Identify which cell holds the provided text, then report its (X, Y) central coordinate. 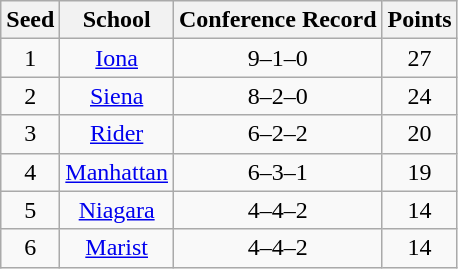
20 (420, 134)
6–3–1 (278, 172)
Points (420, 20)
Rider (117, 134)
6–2–2 (278, 134)
6 (30, 248)
School (117, 20)
19 (420, 172)
2 (30, 96)
Seed (30, 20)
5 (30, 210)
1 (30, 58)
Niagara (117, 210)
Marist (117, 248)
Iona (117, 58)
Manhattan (117, 172)
27 (420, 58)
8–2–0 (278, 96)
4 (30, 172)
9–1–0 (278, 58)
24 (420, 96)
Conference Record (278, 20)
Siena (117, 96)
3 (30, 134)
